Search for the cell housing the specified text and yield its [X, Y] center coordinate. 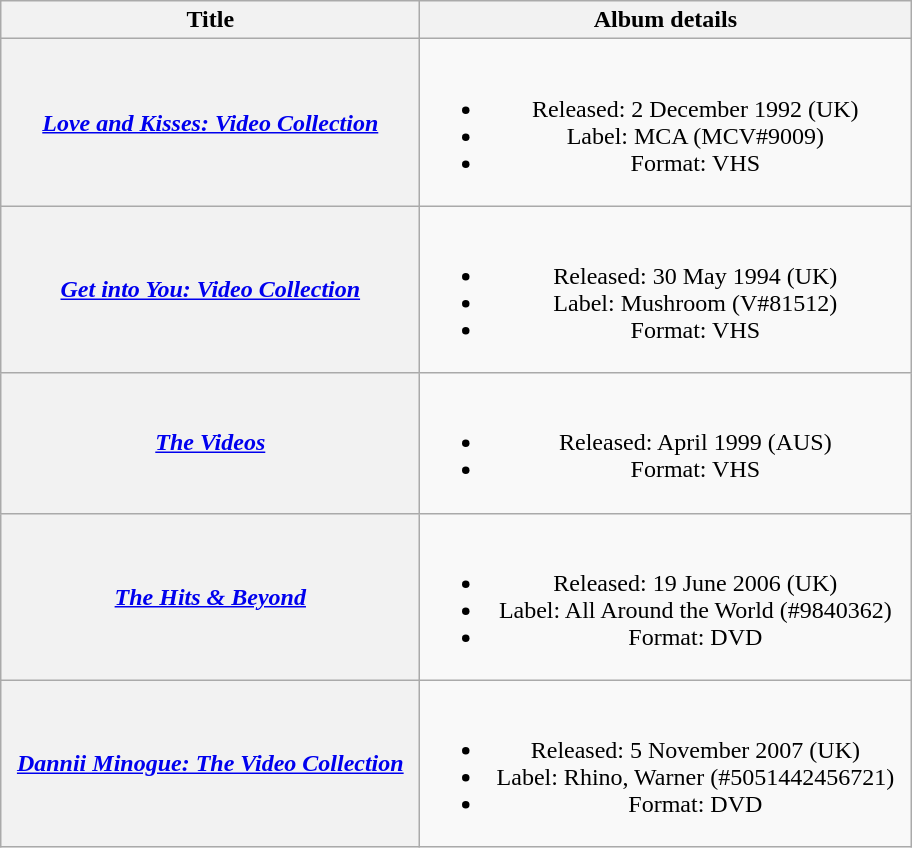
Released: 2 December 1992 (UK)Label: MCA (MCV#9009)Format: VHS [666, 122]
Released: 30 May 1994 (UK)Label: Mushroom (V#81512)Format: VHS [666, 290]
Title [210, 20]
Released: April 1999 (AUS)Format: VHS [666, 443]
The Videos [210, 443]
Released: 19 June 2006 (UK)Label: All Around the World (#9840362)Format: DVD [666, 596]
Released: 5 November 2007 (UK)Label: Rhino, Warner (#5051442456721)Format: DVD [666, 764]
The Hits & Beyond [210, 596]
Get into You: Video Collection [210, 290]
Love and Kisses: Video Collection [210, 122]
Album details [666, 20]
Dannii Minogue: The Video Collection [210, 764]
